From the cell containing the given text, extract its center point as (X, Y) coordinate. 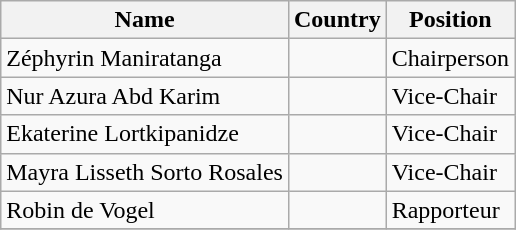
Chairperson (450, 58)
Nur Azura Abd Karim (145, 96)
Country (337, 20)
Ekaterine Lortkipanidze (145, 134)
Rapporteur (450, 210)
Zéphyrin Maniratanga (145, 58)
Position (450, 20)
Name (145, 20)
Mayra Lisseth Sorto Rosales (145, 172)
Robin de Vogel (145, 210)
